Search for the cell housing the specified text and yield its [X, Y] center coordinate. 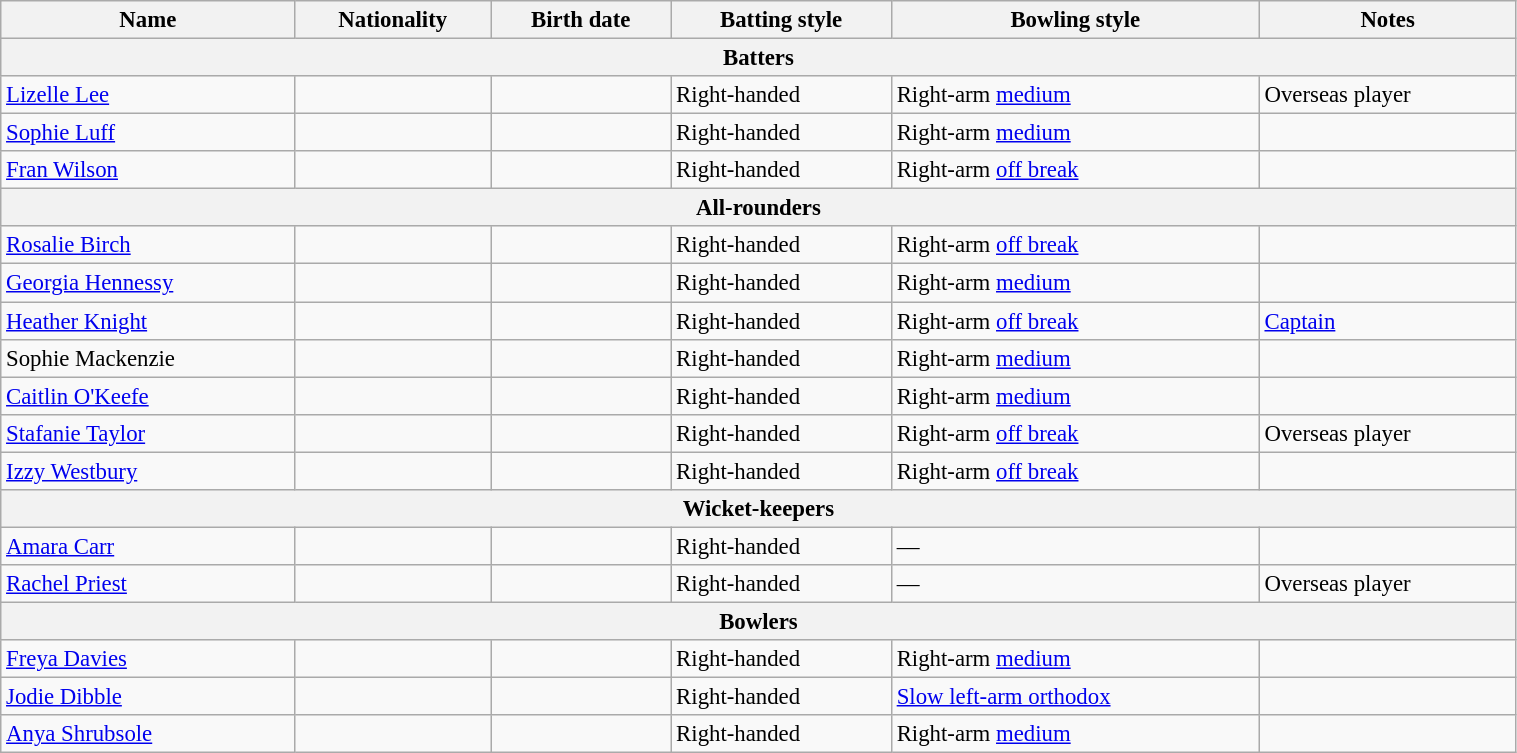
Batters [758, 58]
Amara Carr [148, 546]
Izzy Westbury [148, 471]
Captain [1388, 321]
Rachel Priest [148, 584]
Caitlin O'Keefe [148, 396]
All-rounders [758, 208]
Stafanie Taylor [148, 433]
Rosalie Birch [148, 245]
Bowlers [758, 621]
Anya Shrubsole [148, 734]
Bowling style [1075, 20]
Jodie Dibble [148, 697]
Fran Wilson [148, 170]
Georgia Hennessy [148, 283]
Heather Knight [148, 321]
Batting style [782, 20]
Birth date [581, 20]
Wicket-keepers [758, 509]
Lizelle Lee [148, 95]
Sophie Luff [148, 133]
Sophie Mackenzie [148, 358]
Freya Davies [148, 659]
Nationality [393, 20]
Name [148, 20]
Slow left-arm orthodox [1075, 697]
Notes [1388, 20]
